Detect which cell encompasses the target text, then output its (x, y) center coordinate. 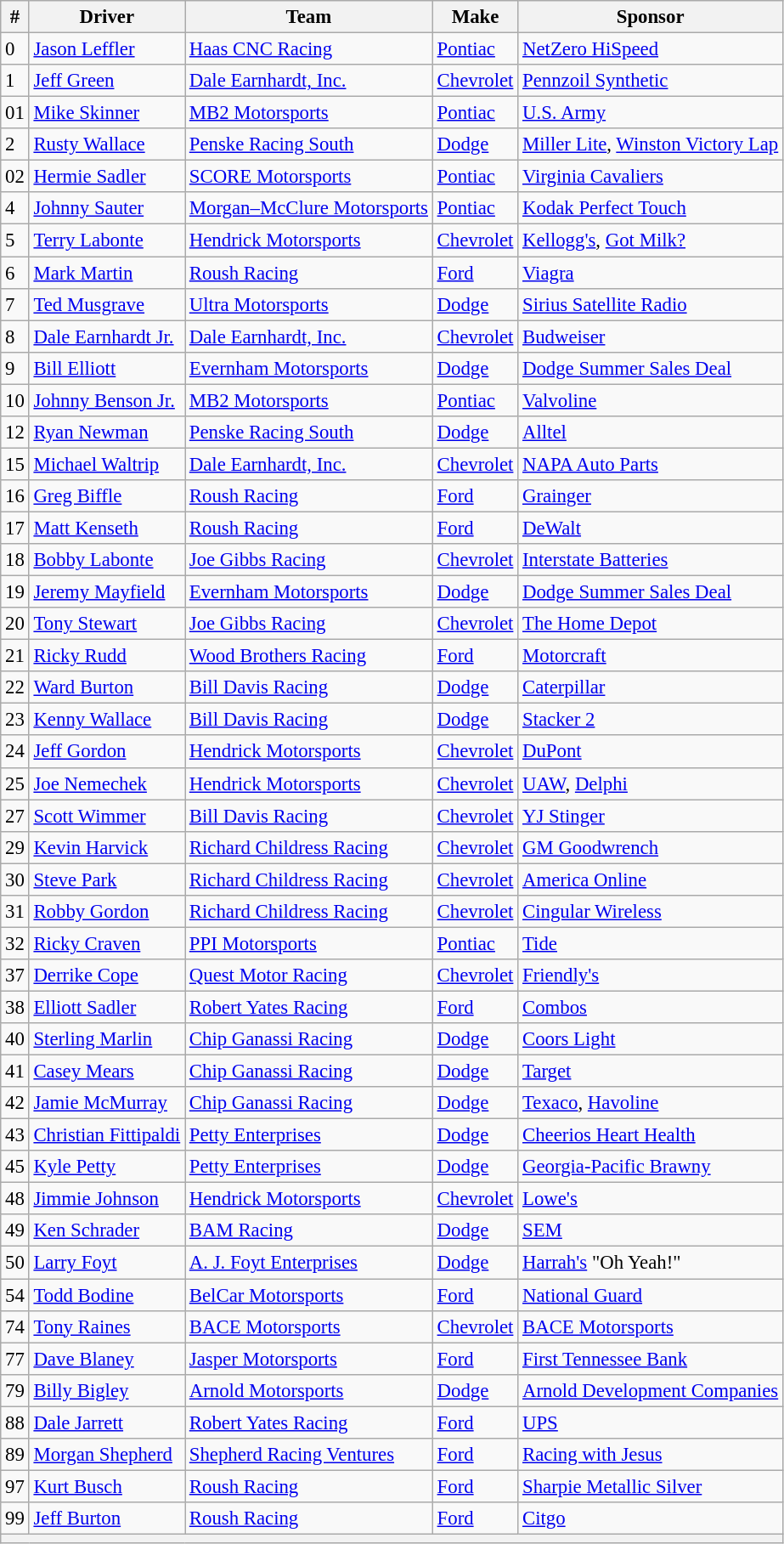
Mark Martin (107, 273)
16 (15, 496)
Viagra (651, 273)
Morgan Shepherd (107, 1455)
45 (15, 1167)
12 (15, 433)
54 (15, 1295)
Kellogg's, Got Milk? (651, 240)
Lowe's (651, 1199)
SEM (651, 1231)
DuPont (651, 752)
19 (15, 592)
Combos (651, 1007)
Ricky Rudd (107, 656)
6 (15, 273)
30 (15, 879)
77 (15, 1359)
Virginia Cavaliers (651, 177)
SCORE Motorsports (309, 177)
Shepherd Racing Ventures (309, 1455)
18 (15, 560)
17 (15, 528)
1 (15, 81)
Team (309, 17)
Billy Bigley (107, 1390)
Citgo (651, 1519)
Harrah's "Oh Yeah!" (651, 1263)
21 (15, 656)
Jason Leffler (107, 49)
NetZero HiSpeed (651, 49)
40 (15, 1039)
2 (15, 144)
8 (15, 337)
UAW, Delphi (651, 783)
Jasper Motorsports (309, 1359)
YJ Stinger (651, 816)
Jimmie Johnson (107, 1199)
Sponsor (651, 17)
Bobby Labonte (107, 560)
Quest Motor Racing (309, 976)
Cingular Wireless (651, 912)
41 (15, 1072)
Racing with Jesus (651, 1455)
Steve Park (107, 879)
Pennzoil Synthetic (651, 81)
Jamie McMurray (107, 1103)
15 (15, 464)
PPI Motorsports (309, 943)
Todd Bodine (107, 1295)
50 (15, 1263)
Motorcraft (651, 656)
Greg Biffle (107, 496)
22 (15, 687)
10 (15, 400)
# (15, 17)
5 (15, 240)
First Tennessee Bank (651, 1359)
Jeremy Mayfield (107, 592)
29 (15, 847)
Sharpie Metallic Silver (651, 1486)
Make (475, 17)
Robby Gordon (107, 912)
Ken Schrader (107, 1231)
U.S. Army (651, 113)
Johnny Sauter (107, 208)
Ultra Motorsports (309, 304)
7 (15, 304)
Miller Lite, Winston Victory Lap (651, 144)
97 (15, 1486)
Dale Jarrett (107, 1422)
GM Goodwrench (651, 847)
Georgia-Pacific Brawny (651, 1167)
Valvoline (651, 400)
43 (15, 1135)
Jeff Green (107, 81)
01 (15, 113)
31 (15, 912)
Hermie Sadler (107, 177)
Kodak Perfect Touch (651, 208)
Sterling Marlin (107, 1039)
Kenny Wallace (107, 720)
Interstate Batteries (651, 560)
Scott Wimmer (107, 816)
27 (15, 816)
Sirius Satellite Radio (651, 304)
Cheerios Heart Health (651, 1135)
Haas CNC Racing (309, 49)
Michael Waltrip (107, 464)
Bill Elliott (107, 368)
Friendly's (651, 976)
38 (15, 1007)
Larry Foyt (107, 1263)
Grainger (651, 496)
Budweiser (651, 337)
A. J. Foyt Enterprises (309, 1263)
Mike Skinner (107, 113)
Target (651, 1072)
88 (15, 1422)
Derrike Cope (107, 976)
Johnny Benson Jr. (107, 400)
Dale Earnhardt Jr. (107, 337)
Ryan Newman (107, 433)
0 (15, 49)
Wood Brothers Racing (309, 656)
BAM Racing (309, 1231)
DeWalt (651, 528)
Stacker 2 (651, 720)
Texaco, Havoline (651, 1103)
Casey Mears (107, 1072)
Arnold Development Companies (651, 1390)
Dave Blaney (107, 1359)
Kevin Harvick (107, 847)
37 (15, 976)
The Home Depot (651, 624)
Jeff Gordon (107, 752)
23 (15, 720)
Driver (107, 17)
Caterpillar (651, 687)
02 (15, 177)
Ricky Craven (107, 943)
48 (15, 1199)
Christian Fittipaldi (107, 1135)
89 (15, 1455)
Kyle Petty (107, 1167)
Terry Labonte (107, 240)
Ted Musgrave (107, 304)
20 (15, 624)
Joe Nemechek (107, 783)
99 (15, 1519)
Arnold Motorsports (309, 1390)
Rusty Wallace (107, 144)
9 (15, 368)
Ward Burton (107, 687)
4 (15, 208)
Kurt Busch (107, 1486)
32 (15, 943)
Jeff Burton (107, 1519)
49 (15, 1231)
Tide (651, 943)
Elliott Sadler (107, 1007)
Alltel (651, 433)
24 (15, 752)
America Online (651, 879)
Tony Raines (107, 1326)
79 (15, 1390)
74 (15, 1326)
NAPA Auto Parts (651, 464)
BelCar Motorsports (309, 1295)
Matt Kenseth (107, 528)
Coors Light (651, 1039)
Morgan–McClure Motorsports (309, 208)
UPS (651, 1422)
42 (15, 1103)
National Guard (651, 1295)
25 (15, 783)
Tony Stewart (107, 624)
